Return [X, Y] of the center of cell containing provided text 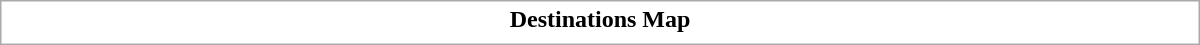
Destinations Map [600, 19]
